Detect which cell encompasses the target text, then output its (X, Y) center coordinate. 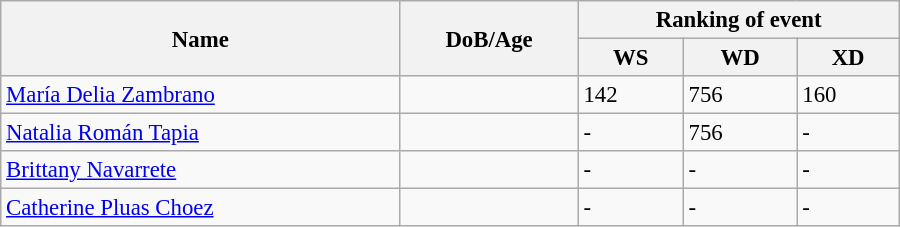
142 (630, 95)
Name (200, 38)
XD (848, 58)
Ranking of event (738, 20)
Brittany Navarrete (200, 170)
WD (740, 58)
Catherine Pluas Choez (200, 208)
160 (848, 95)
DoB/Age (489, 38)
WS (630, 58)
María Delia Zambrano (200, 95)
Natalia Román Tapia (200, 133)
